For the text-containing cell, return its midpoint in [x, y] coordinate format. 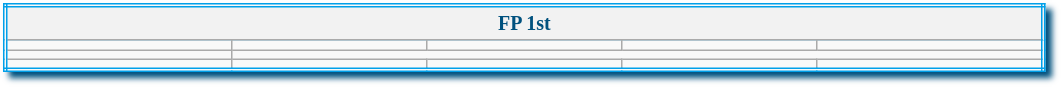
FP 1st [524, 24]
